Identify which cell holds the provided text, then report its (x, y) central coordinate. 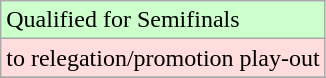
Qualified for Semifinals (163, 20)
to relegation/promotion play-out (163, 58)
